Output the (x, y) coordinate of the center of the cell containing the given text.  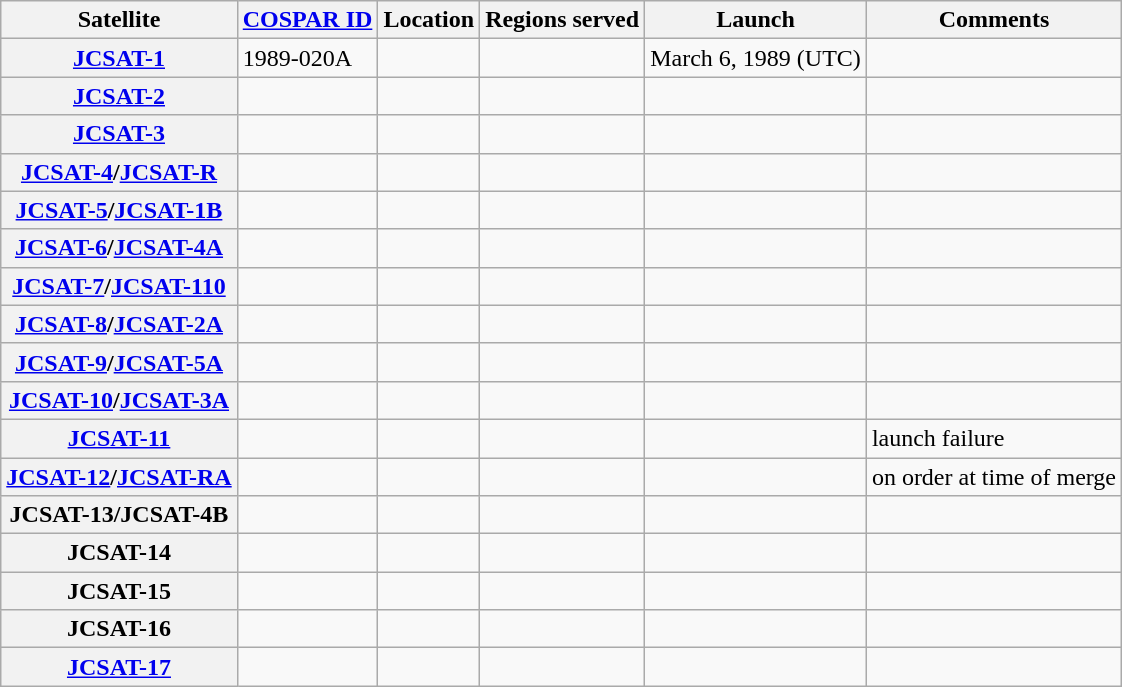
launch failure (994, 438)
JCSAT-8/JCSAT-2A (119, 324)
JCSAT-17 (119, 667)
JCSAT-5/JCSAT-1B (119, 210)
JCSAT-10/JCSAT-3A (119, 400)
on order at time of merge (994, 477)
Satellite (119, 20)
JCSAT-12/JCSAT-RA (119, 477)
JCSAT-16 (119, 629)
Location (429, 20)
JCSAT-15 (119, 591)
JCSAT-13/JCSAT-4B (119, 515)
JCSAT-1 (119, 58)
JCSAT-14 (119, 553)
JCSAT-6/JCSAT-4A (119, 248)
JCSAT-11 (119, 438)
1989-020A (308, 58)
Comments (994, 20)
Regions served (562, 20)
JCSAT-3 (119, 134)
Launch (756, 20)
JCSAT-2 (119, 96)
COSPAR ID (308, 20)
March 6, 1989 (UTC) (756, 58)
JCSAT-7/JCSAT-110 (119, 286)
JCSAT-9/JCSAT-5A (119, 362)
JCSAT-4/JCSAT-R (119, 172)
